Return [x, y] of the center of cell containing provided text 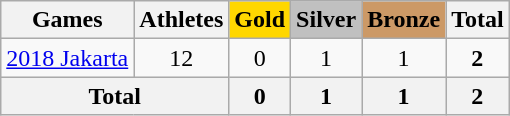
Games [68, 20]
Bronze [404, 20]
Silver [326, 20]
12 [182, 58]
Gold [260, 20]
2018 Jakarta [68, 58]
Athletes [182, 20]
